Scan for the cell matching the given text and deliver its (X, Y) coordinate at center. 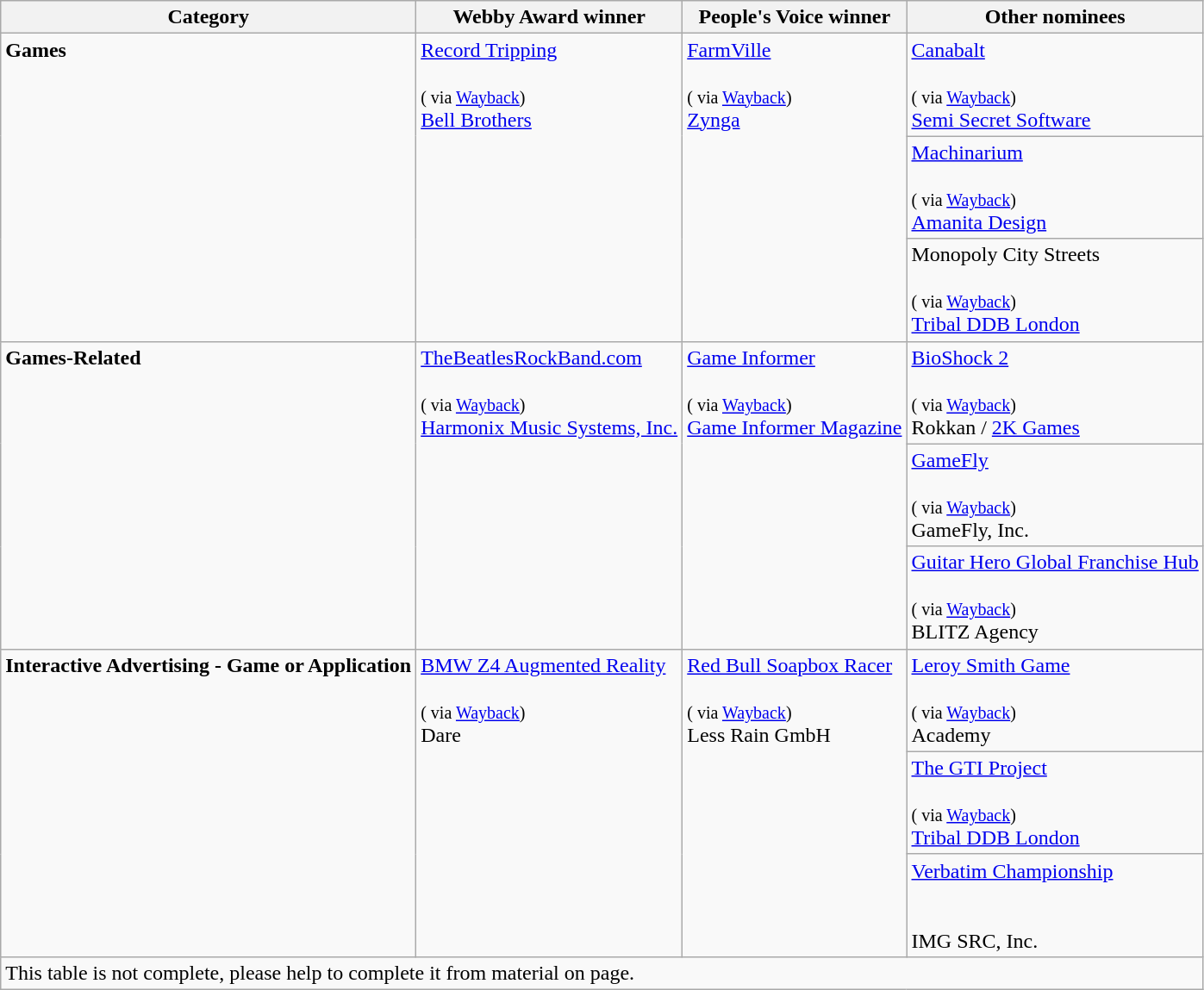
Other nominees (1055, 17)
FarmVille( via Wayback) Zynga (795, 188)
Games (209, 188)
GameFly( via Wayback) GameFly, Inc. (1055, 495)
Verbatim Championship IMG SRC, Inc. (1055, 905)
BioShock 2( via Wayback) Rokkan / 2K Games (1055, 393)
Canabalt( via Wayback) Semi Secret Software (1055, 84)
Game Informer( via Wayback) Game Informer Magazine (795, 495)
Interactive Advertising - Game or Application (209, 803)
Guitar Hero Global Franchise Hub( via Wayback) BLITZ Agency (1055, 598)
Red Bull Soapbox Racer( via Wayback) Less Rain GmbH (795, 803)
TheBeatlesRockBand.com( via Wayback) Harmonix Music Systems, Inc. (550, 495)
Leroy Smith Game( via Wayback) Academy (1055, 700)
Record Tripping( via Wayback) Bell Brothers (550, 188)
This table is not complete, please help to complete it from material on page. (602, 973)
Webby Award winner (550, 17)
BMW Z4 Augmented Reality( via Wayback) Dare (550, 803)
Category (209, 17)
People's Voice winner (795, 17)
Monopoly City Streets( via Wayback) Tribal DDB London (1055, 290)
Games-Related (209, 495)
Machinarium( via Wayback) Amanita Design (1055, 188)
The GTI Project( via Wayback) Tribal DDB London (1055, 803)
